From the cell containing the given text, extract its center point as [x, y] coordinate. 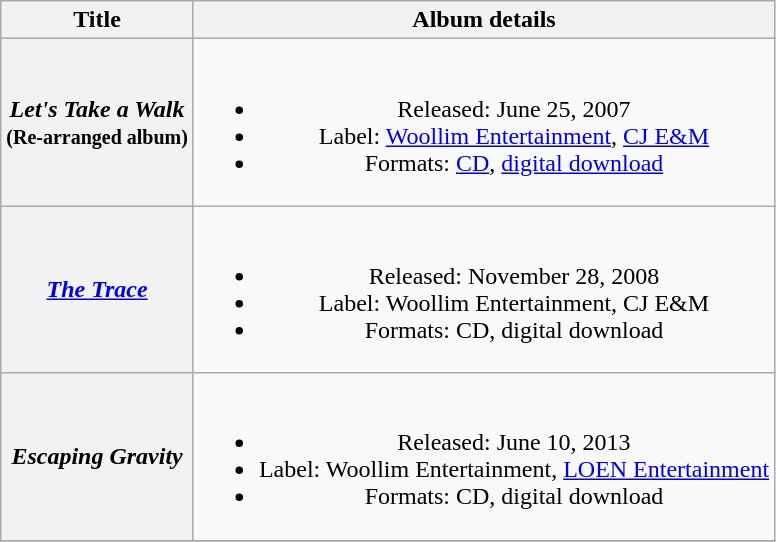
Released: November 28, 2008Label: Woollim Entertainment, CJ E&MFormats: CD, digital download [484, 290]
Escaping Gravity [98, 456]
Let's Take a Walk (Re-arranged album) [98, 122]
Title [98, 20]
Album details [484, 20]
Released: June 10, 2013Label: Woollim Entertainment, LOEN EntertainmentFormats: CD, digital download [484, 456]
The Trace [98, 290]
Released: June 25, 2007Label: Woollim Entertainment, CJ E&MFormats: CD, digital download [484, 122]
